Search for the cell housing the specified text and yield its [X, Y] center coordinate. 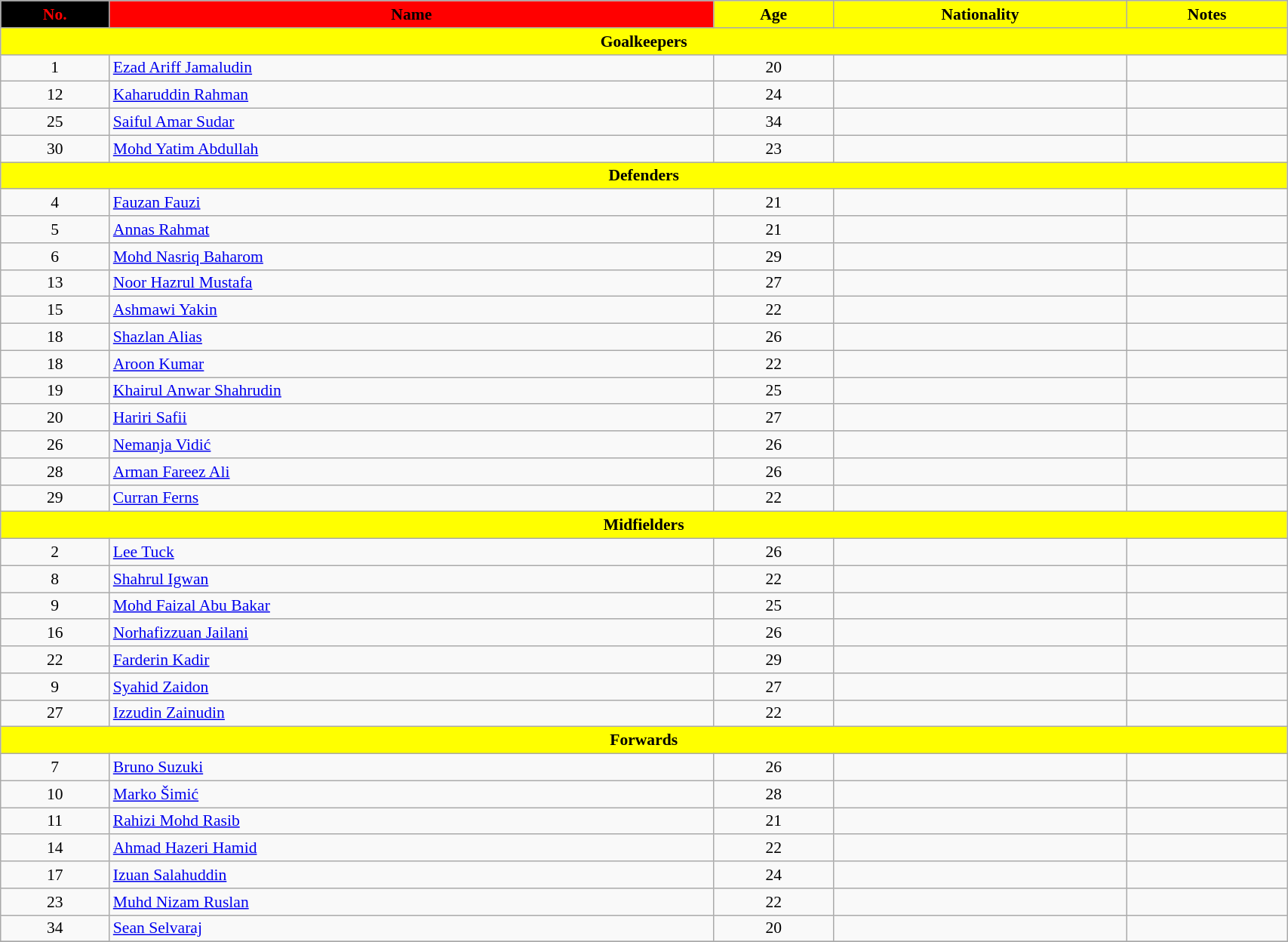
Ahmad Hazeri Hamid [412, 848]
Noor Hazrul Mustafa [412, 283]
6 [55, 257]
Mohd Yatim Abdullah [412, 149]
Rahizi Mohd Rasib [412, 821]
10 [55, 794]
Notes [1207, 14]
Ashmawi Yakin [412, 310]
15 [55, 310]
Shahrul Igwan [412, 579]
13 [55, 283]
Kaharuddin Rahman [412, 95]
8 [55, 579]
30 [55, 149]
Arman Fareez Ali [412, 472]
Izzudin Zainudin [412, 713]
Curran Ferns [412, 498]
Saiful Amar Sudar [412, 122]
Sean Selvaraj [412, 928]
14 [55, 848]
Izuan Salahuddin [412, 875]
Bruno Suzuki [412, 768]
Fauzan Fauzi [412, 203]
Mohd Faizal Abu Bakar [412, 606]
1 [55, 68]
Syahid Zaidon [412, 687]
2 [55, 553]
Aroon Kumar [412, 364]
17 [55, 875]
Farderin Kadir [412, 660]
Marko Šimić [412, 794]
No. [55, 14]
Midfielders [644, 525]
16 [55, 633]
Nemanja Vidić [412, 445]
12 [55, 95]
Hariri Safii [412, 418]
Name [412, 14]
Khairul Anwar Shahrudin [412, 391]
Norhafizzuan Jailani [412, 633]
Age [773, 14]
Mohd Nasriq Baharom [412, 257]
Goalkeepers [644, 42]
Shazlan Alias [412, 337]
5 [55, 229]
19 [55, 391]
Annas Rahmat [412, 229]
7 [55, 768]
Defenders [644, 176]
11 [55, 821]
4 [55, 203]
Forwards [644, 740]
Nationality [979, 14]
Ezad Ariff Jamaludin [412, 68]
Lee Tuck [412, 553]
Muhd Nizam Ruslan [412, 902]
